Provide the [X, Y] coordinate of the cell's center where the given text is located.  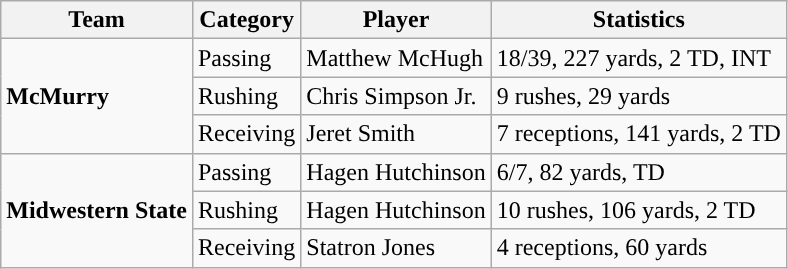
18/39, 227 yards, 2 TD, INT [638, 58]
7 receptions, 141 yards, 2 TD [638, 134]
Chris Simpson Jr. [396, 96]
9 rushes, 29 yards [638, 96]
Statron Jones [396, 248]
Matthew McHugh [396, 58]
4 receptions, 60 yards [638, 248]
10 rushes, 106 yards, 2 TD [638, 210]
Team [97, 20]
McMurry [97, 96]
Player [396, 20]
Category [246, 20]
Midwestern State [97, 210]
Jeret Smith [396, 134]
6/7, 82 yards, TD [638, 172]
Statistics [638, 20]
